Return the (x, y) coordinate for the center point of the cell that contains the specified text.  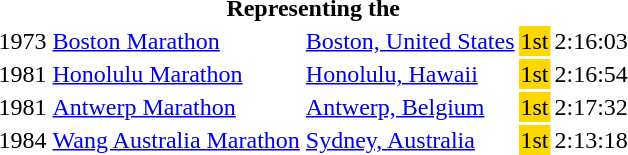
Honolulu Marathon (176, 74)
Boston, United States (410, 41)
Antwerp, Belgium (410, 107)
Sydney, Australia (410, 140)
Antwerp Marathon (176, 107)
Honolulu, Hawaii (410, 74)
Boston Marathon (176, 41)
Wang Australia Marathon (176, 140)
